Scan for the cell matching the given text and deliver its (X, Y) coordinate at center. 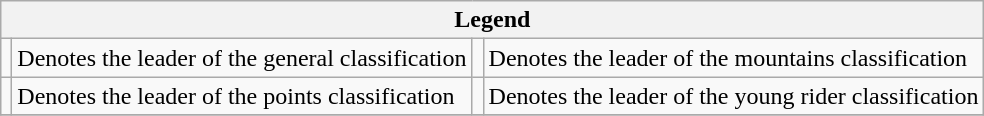
Denotes the leader of the young rider classification (734, 96)
Denotes the leader of the general classification (242, 58)
Legend (492, 20)
Denotes the leader of the points classification (242, 96)
Denotes the leader of the mountains classification (734, 58)
